Scan for the cell matching the given text and deliver its [X, Y] coordinate at center. 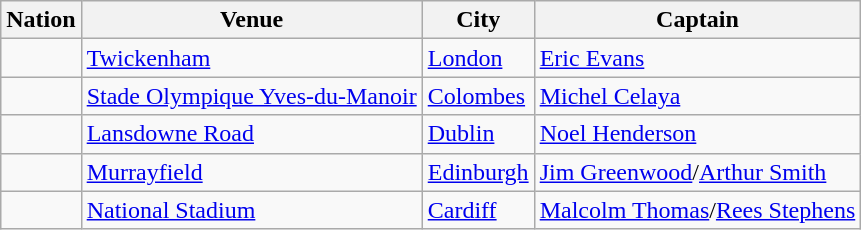
Colombes [478, 96]
Michel Celaya [698, 96]
Venue [252, 20]
Malcolm Thomas/Rees Stephens [698, 210]
Captain [698, 20]
National Stadium [252, 210]
Noel Henderson [698, 134]
Twickenham [252, 58]
Edinburgh [478, 172]
Lansdowne Road [252, 134]
Stade Olympique Yves-du-Manoir [252, 96]
Eric Evans [698, 58]
Nation [41, 20]
Murrayfield [252, 172]
London [478, 58]
Jim Greenwood/Arthur Smith [698, 172]
City [478, 20]
Dublin [478, 134]
Cardiff [478, 210]
